Return (x, y) of the center of cell containing provided text 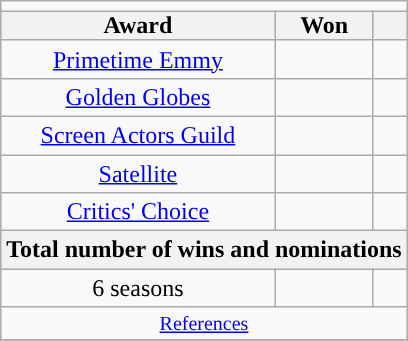
6 seasons (138, 288)
Won (324, 26)
Screen Actors Guild (138, 135)
Golden Globes (138, 97)
Satellite (138, 173)
Total number of wins and nominations (204, 250)
References (204, 324)
Award (138, 26)
Primetime Emmy (138, 59)
Critics' Choice (138, 212)
